Determine the (X, Y) coordinate at the center of the cell enclosing the given text.  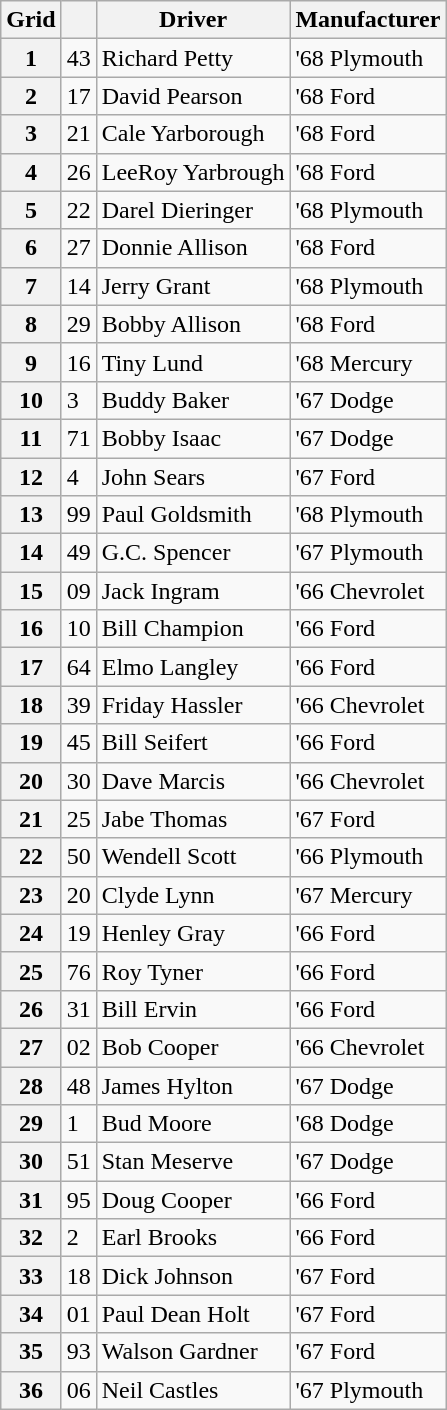
35 (31, 1352)
Henley Gray (193, 933)
Paul Dean Holt (193, 1314)
Cale Yarborough (193, 134)
32 (31, 1238)
Bob Cooper (193, 1047)
Bud Moore (193, 1124)
Bobby Isaac (193, 438)
43 (78, 58)
24 (31, 933)
Jerry Grant (193, 286)
11 (31, 438)
David Pearson (193, 96)
Roy Tyner (193, 971)
Walson Gardner (193, 1352)
39 (78, 705)
Neil Castles (193, 1390)
Tiny Lund (193, 362)
23 (31, 895)
45 (78, 743)
95 (78, 1200)
28 (31, 1085)
Dave Marcis (193, 781)
50 (78, 857)
71 (78, 438)
02 (78, 1047)
Clyde Lynn (193, 895)
Paul Goldsmith (193, 515)
34 (31, 1314)
Driver (193, 20)
06 (78, 1390)
33 (31, 1276)
Doug Cooper (193, 1200)
13 (31, 515)
Friday Hassler (193, 705)
48 (78, 1085)
Elmo Langley (193, 667)
Wendell Scott (193, 857)
93 (78, 1352)
Richard Petty (193, 58)
'68 Dodge (368, 1124)
Stan Meserve (193, 1162)
'67 Mercury (368, 895)
Grid (31, 20)
'68 Mercury (368, 362)
Jack Ingram (193, 591)
Bill Champion (193, 629)
Darel Dieringer (193, 210)
51 (78, 1162)
Earl Brooks (193, 1238)
09 (78, 591)
64 (78, 667)
6 (31, 248)
36 (31, 1390)
49 (78, 553)
8 (31, 324)
Bill Ervin (193, 1009)
Dick Johnson (193, 1276)
'66 Plymouth (368, 857)
Bill Seifert (193, 743)
James Hylton (193, 1085)
99 (78, 515)
15 (31, 591)
Bobby Allison (193, 324)
Manufacturer (368, 20)
7 (31, 286)
G.C. Spencer (193, 553)
Buddy Baker (193, 400)
LeeRoy Yarbrough (193, 172)
76 (78, 971)
Jabe Thomas (193, 819)
12 (31, 477)
01 (78, 1314)
John Sears (193, 477)
Donnie Allison (193, 248)
9 (31, 362)
5 (31, 210)
